For the text-containing cell, return its midpoint in (x, y) coordinate format. 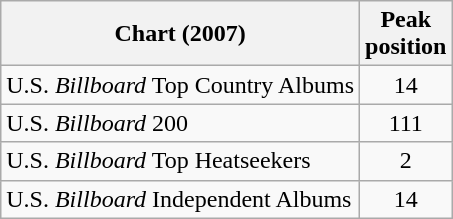
U.S. Billboard 200 (180, 123)
U.S. Billboard Independent Albums (180, 199)
2 (406, 161)
Peakposition (406, 34)
Chart (2007) (180, 34)
U.S. Billboard Top Heatseekers (180, 161)
U.S. Billboard Top Country Albums (180, 85)
111 (406, 123)
